Pinpoint the cell where the given text exists, returning its [X, Y] midpoint coordinate. 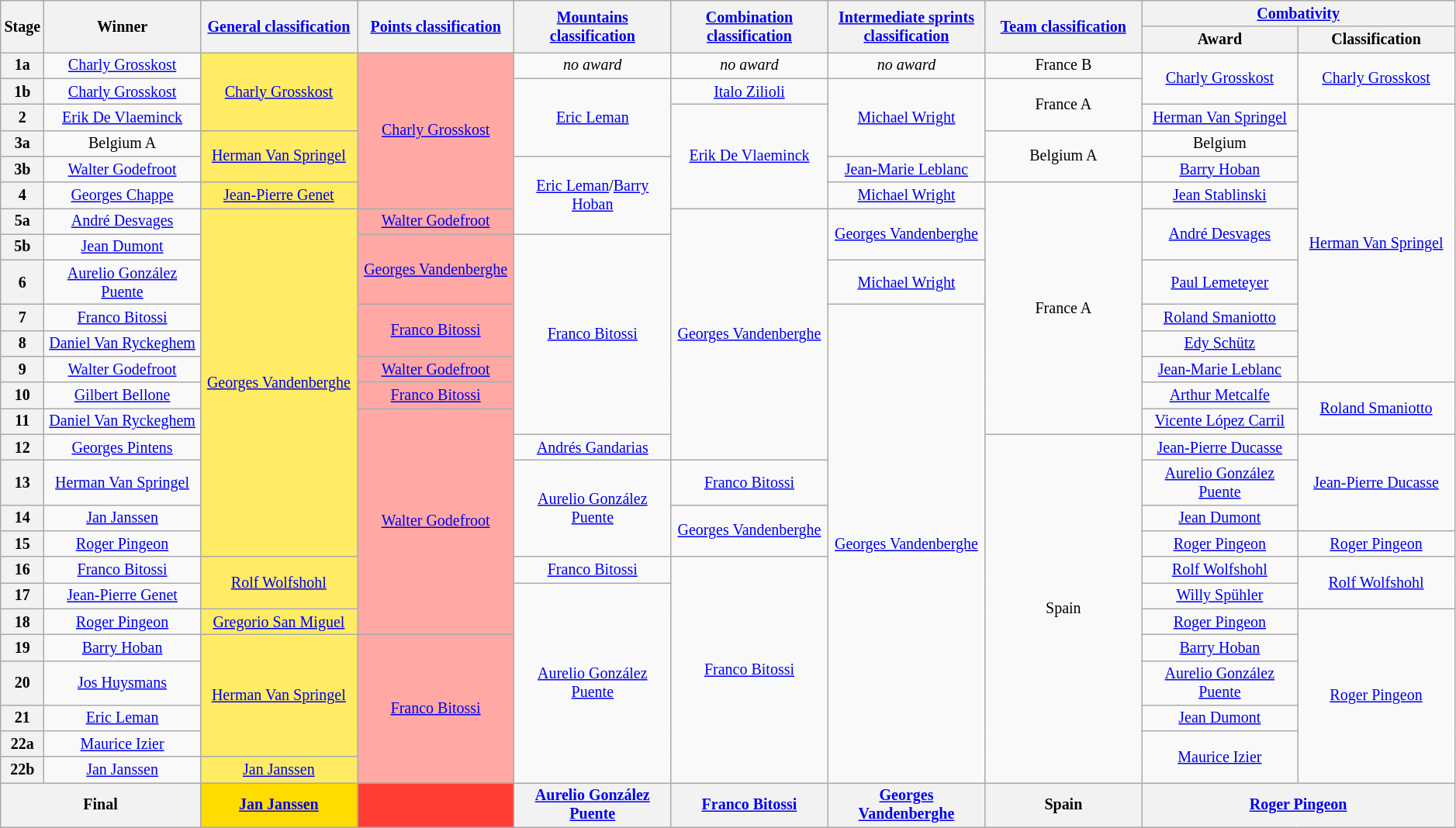
5a [22, 222]
2 [22, 118]
Eric Leman/Barry Hoban [593, 195]
10 [22, 395]
12 [22, 448]
Points classification [435, 26]
Belgium [1219, 143]
Georges Pintens [123, 448]
Andrés Gandarias [593, 448]
Jean Stablinski [1219, 195]
Combativity [1299, 14]
22a [22, 744]
5b [22, 247]
Italo Zilioli [749, 91]
20 [22, 682]
18 [22, 622]
Combination classification [749, 26]
7 [22, 318]
16 [22, 569]
France B [1063, 65]
Georges Chappe [123, 195]
Gregorio San Miguel [278, 622]
1b [22, 91]
3a [22, 143]
Vicente López Carril [1219, 422]
13 [22, 482]
Team classification [1063, 26]
8 [22, 344]
6 [22, 282]
Classification [1376, 40]
4 [22, 195]
Winner [123, 26]
9 [22, 369]
19 [22, 648]
Intermediate sprints classification [906, 26]
Award [1219, 40]
Paul Lemeteyer [1219, 282]
Willy Spühler [1219, 595]
Final [101, 805]
Jos Huysmans [123, 682]
11 [22, 422]
14 [22, 518]
Gilbert Bellone [123, 395]
22b [22, 771]
1a [22, 65]
15 [22, 544]
Edy Schütz [1219, 344]
Arthur Metcalfe [1219, 395]
Mountains classification [593, 26]
21 [22, 718]
Stage [22, 26]
3b [22, 169]
General classification [278, 26]
17 [22, 595]
